Identify which cell holds the provided text, then report its (x, y) central coordinate. 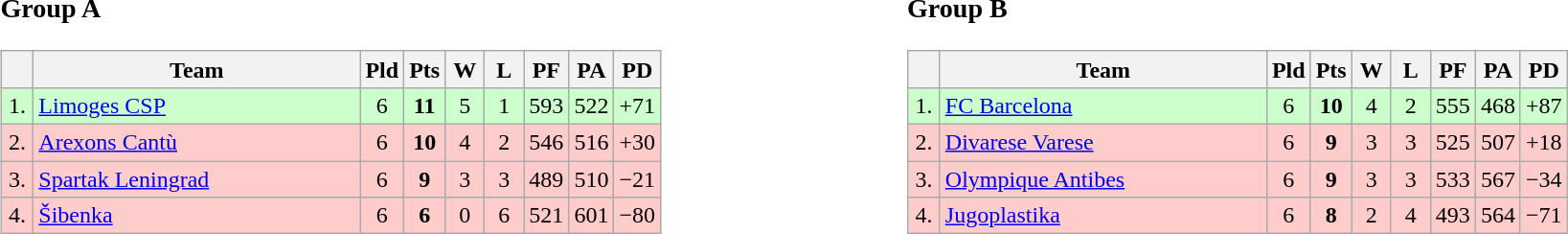
Arexons Cantù (197, 143)
8 (1331, 216)
489 (546, 179)
521 (546, 216)
−71 (1544, 216)
−34 (1544, 179)
510 (592, 179)
+87 (1544, 105)
522 (592, 105)
0 (466, 216)
5 (466, 105)
+71 (638, 105)
555 (1452, 105)
Spartak Leningrad (197, 179)
601 (592, 216)
FC Barcelona (1103, 105)
+18 (1544, 143)
507 (1498, 143)
593 (546, 105)
533 (1452, 179)
567 (1498, 179)
493 (1452, 216)
+30 (638, 143)
Šibenka (197, 216)
11 (425, 105)
468 (1498, 105)
1 (504, 105)
564 (1498, 216)
525 (1452, 143)
Divarese Varese (1103, 143)
Olympique Antibes (1103, 179)
546 (546, 143)
Jugoplastika (1103, 216)
−21 (638, 179)
516 (592, 143)
Limoges CSP (197, 105)
−80 (638, 216)
